Pinpoint the cell where the given text exists, returning its [X, Y] midpoint coordinate. 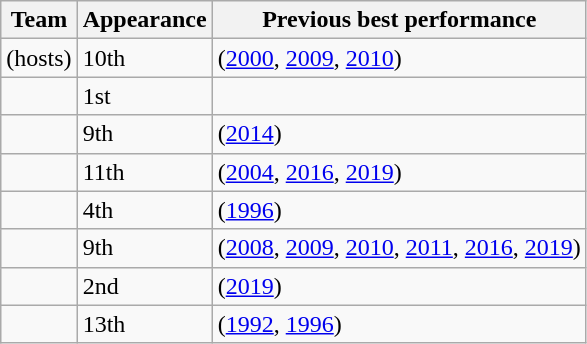
(2004, 2016, 2019) [399, 172]
2nd [144, 286]
(2000, 2009, 2010) [399, 58]
Team [39, 20]
13th [144, 324]
(2008, 2009, 2010, 2011, 2016, 2019) [399, 248]
4th [144, 210]
1st [144, 96]
(1992, 1996) [399, 324]
(2019) [399, 286]
10th [144, 58]
(2014) [399, 134]
Appearance [144, 20]
(hosts) [39, 58]
11th [144, 172]
(1996) [399, 210]
Previous best performance [399, 20]
